Capture the cell that displays the provided text and extract its [X, Y] central coordinate. 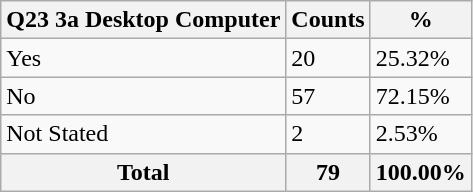
Total [144, 172]
Counts [328, 20]
Yes [144, 58]
25.32% [420, 58]
57 [328, 96]
79 [328, 172]
72.15% [420, 96]
Q23 3a Desktop Computer [144, 20]
2.53% [420, 134]
100.00% [420, 172]
No [144, 96]
% [420, 20]
Not Stated [144, 134]
2 [328, 134]
20 [328, 58]
